Locate the cell with the specified text and output its [X, Y] center coordinate. 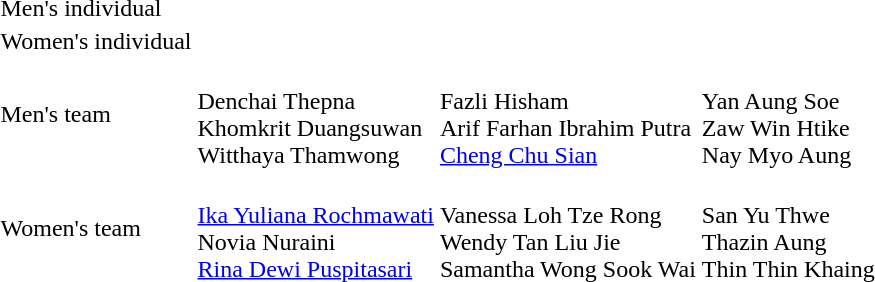
Denchai ThepnaKhomkrit DuangsuwanWitthaya Thamwong [316, 114]
Fazli HishamArif Farhan Ibrahim PutraCheng Chu Sian [568, 114]
